For the text-containing cell, return its midpoint in [X, Y] coordinate format. 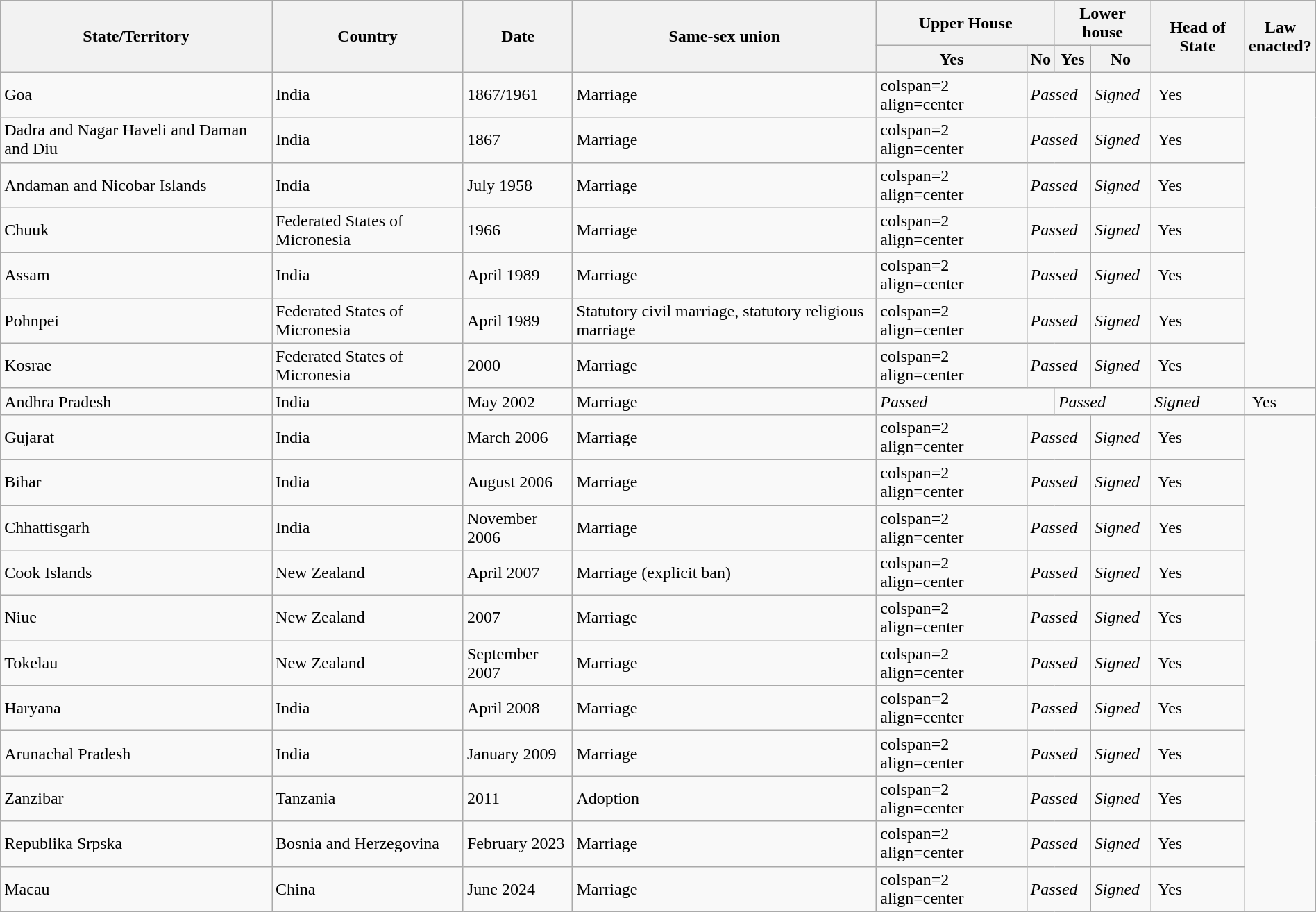
Chhattisgarh [136, 527]
Kosrae [136, 365]
1966 [518, 230]
Dadra and Nagar Haveli and Daman and Diu [136, 140]
Head of State [1198, 36]
Goa [136, 94]
Marriage (explicit ban) [725, 573]
Adoption [725, 798]
Assam [136, 275]
Statutory civil marriage, statutory religious marriage [725, 321]
Zanzibar [136, 798]
Pohnpei [136, 321]
Chuuk [136, 230]
Haryana [136, 708]
2000 [518, 365]
April 2007 [518, 573]
Same-sex union [725, 36]
Republika Srpska [136, 844]
Bihar [136, 482]
November 2006 [518, 527]
Bosnia and Herzegovina [368, 844]
Andhra Pradesh [136, 401]
2011 [518, 798]
April 2008 [518, 708]
Niue [136, 618]
Upper House [966, 24]
Cook Islands [136, 573]
State/Territory [136, 36]
Country [368, 36]
Tokelau [136, 664]
May 2002 [518, 401]
China [368, 888]
February 2023 [518, 844]
August 2006 [518, 482]
Date [518, 36]
Macau [136, 888]
Lower house [1102, 24]
July 1958 [518, 185]
Tanzania [368, 798]
1867/1961 [518, 94]
June 2024 [518, 888]
Arunachal Pradesh [136, 754]
Law enacted? [1280, 36]
January 2009 [518, 754]
September 2007 [518, 664]
March 2006 [518, 437]
1867 [518, 140]
Andaman and Nicobar Islands [136, 185]
2007 [518, 618]
Gujarat [136, 437]
